Pinpoint the cell where the given text exists, returning its (x, y) midpoint coordinate. 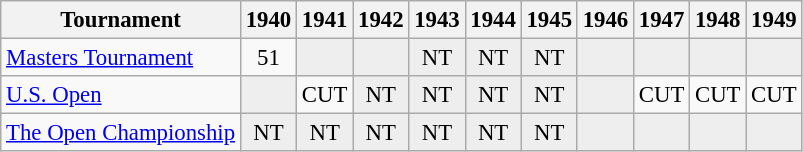
1940 (268, 20)
1949 (774, 20)
1947 (661, 20)
1946 (605, 20)
Masters Tournament (121, 58)
1944 (493, 20)
1948 (718, 20)
U.S. Open (121, 95)
1943 (437, 20)
51 (268, 58)
1942 (381, 20)
Tournament (121, 20)
1945 (549, 20)
The Open Championship (121, 133)
1941 (325, 20)
